Provide the (x, y) coordinate of the cell's center where the given text is located.  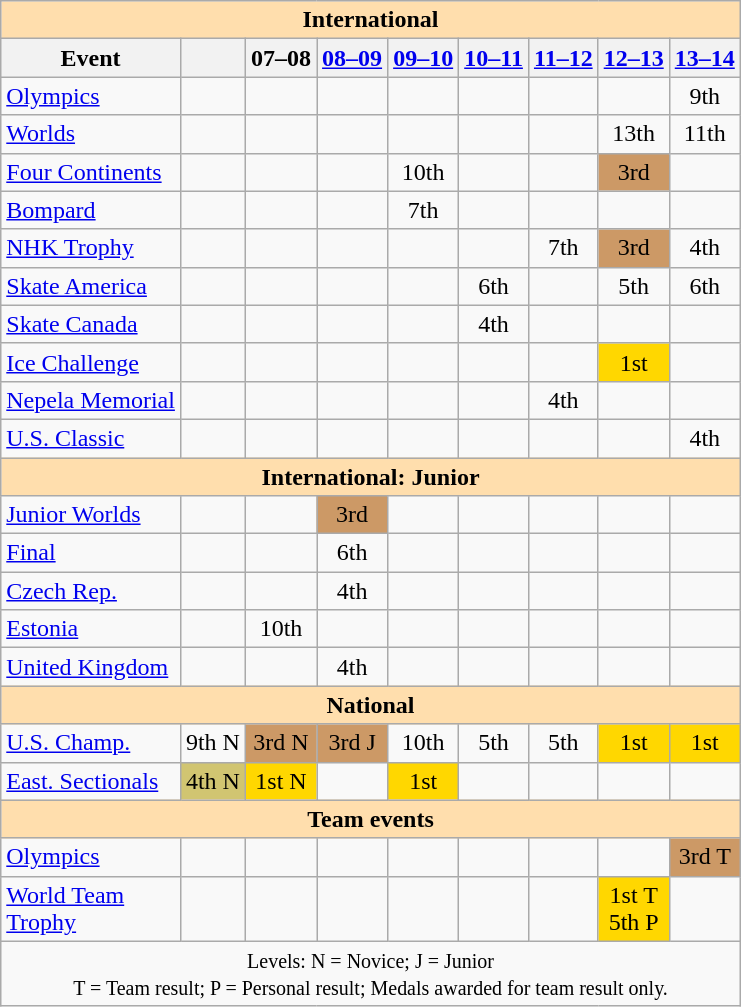
United Kingdom (91, 667)
Final (91, 553)
International (371, 20)
1st N (280, 781)
Event (91, 58)
3rd N (280, 743)
11–12 (563, 58)
12–13 (634, 58)
Worlds (91, 134)
Junior Worlds (91, 515)
Four Continents (91, 172)
09–10 (424, 58)
Bompard (91, 210)
10–11 (494, 58)
Team events (371, 819)
13–14 (704, 58)
Estonia (91, 629)
Nepela Memorial (91, 400)
Levels: N = Novice; J = Junior T = Team result; P = Personal result; Medals awarded for team result only. (371, 974)
Skate Canada (91, 324)
Ice Challenge (91, 362)
Skate America (91, 286)
U.S. Champ. (91, 743)
East. Sectionals (91, 781)
9th N (212, 743)
3rd T (704, 857)
07–08 (280, 58)
08–09 (352, 58)
National (371, 705)
Czech Rep. (91, 591)
NHK Trophy (91, 248)
4th N (212, 781)
1st T 5th P (634, 908)
World TeamTrophy (91, 908)
11th (704, 134)
13th (634, 134)
9th (704, 96)
International: Junior (371, 477)
U.S. Classic (91, 438)
3rd J (352, 743)
